Detect which cell encompasses the target text, then output its (X, Y) center coordinate. 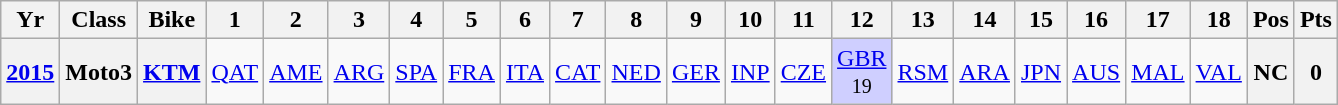
3 (359, 20)
4 (416, 20)
0 (1316, 72)
1 (235, 20)
9 (696, 20)
AME (296, 72)
11 (803, 20)
SPA (416, 72)
8 (636, 20)
Class (99, 20)
AUS (1096, 72)
QAT (235, 72)
KTM (172, 72)
GER (696, 72)
MAL (1158, 72)
Yr (30, 20)
13 (923, 20)
CAT (578, 72)
NED (636, 72)
12 (862, 20)
INP (750, 72)
Bike (172, 20)
Pos (1270, 20)
ARA (985, 72)
JPN (1040, 72)
ARG (359, 72)
2 (296, 20)
Moto3 (99, 72)
15 (1040, 20)
16 (1096, 20)
Pts (1316, 20)
6 (524, 20)
2015 (30, 72)
7 (578, 20)
CZE (803, 72)
GBR19 (862, 72)
17 (1158, 20)
14 (985, 20)
FRA (472, 72)
RSM (923, 72)
VAL (1218, 72)
10 (750, 20)
NC (1270, 72)
ITA (524, 72)
18 (1218, 20)
5 (472, 20)
